Find where the given text appears and provide that cell's center as (X, Y) coordinate. 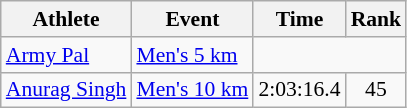
Anurag Singh (66, 90)
Men's 10 km (192, 90)
Time (299, 19)
Army Pal (66, 55)
Athlete (66, 19)
Men's 5 km (192, 55)
2:03:16.4 (299, 90)
45 (376, 90)
Event (192, 19)
Rank (376, 19)
